Find where the given text appears and provide that cell's center as [x, y] coordinate. 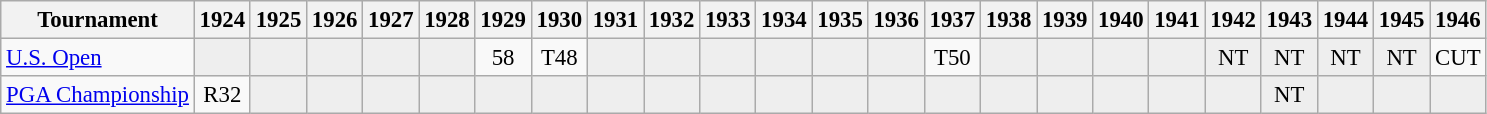
T48 [559, 58]
U.S. Open [98, 58]
1935 [840, 20]
1927 [391, 20]
1925 [278, 20]
1932 [672, 20]
1939 [1065, 20]
1941 [1177, 20]
1924 [222, 20]
PGA Championship [98, 95]
1938 [1008, 20]
1937 [952, 20]
CUT [1458, 58]
1933 [728, 20]
1936 [896, 20]
1943 [1289, 20]
1930 [559, 20]
1934 [784, 20]
R32 [222, 95]
T50 [952, 58]
1942 [1233, 20]
1946 [1458, 20]
1931 [615, 20]
1945 [1402, 20]
58 [503, 58]
1944 [1345, 20]
1926 [335, 20]
Tournament [98, 20]
1940 [1121, 20]
1929 [503, 20]
1928 [447, 20]
